Determine the (X, Y) coordinate at the center of the cell enclosing the given text.  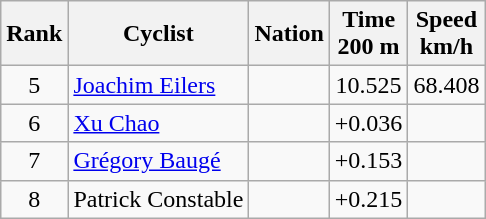
+0.036 (368, 123)
Joachim Eilers (158, 85)
6 (34, 123)
Patrick Constable (158, 199)
7 (34, 161)
+0.215 (368, 199)
Grégory Baugé (158, 161)
Nation (289, 34)
10.525 (368, 85)
Time200 m (368, 34)
+0.153 (368, 161)
Cyclist (158, 34)
Xu Chao (158, 123)
Rank (34, 34)
68.408 (446, 85)
Speedkm/h (446, 34)
8 (34, 199)
5 (34, 85)
